Capture the cell that displays the provided text and extract its [X, Y] central coordinate. 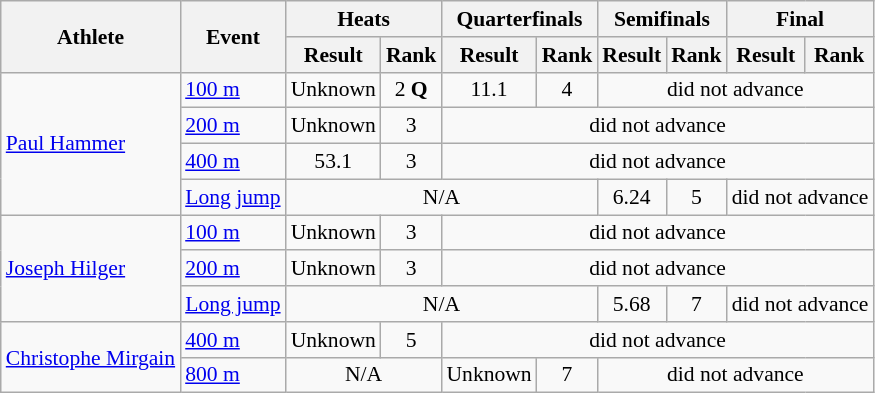
2 Q [412, 90]
Athlete [90, 36]
4 [568, 90]
Semifinals [662, 19]
Joseph Hilger [90, 268]
Final [800, 19]
Paul Hammer [90, 143]
800 m [232, 375]
Quarterfinals [519, 19]
5.68 [632, 304]
53.1 [334, 162]
6.24 [632, 197]
Event [232, 36]
11.1 [488, 90]
Heats [364, 19]
Christophe Mirgain [90, 358]
